Identify which cell holds the provided text, then report its [X, Y] central coordinate. 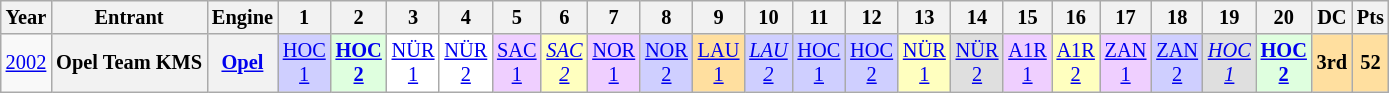
SAC1 [516, 63]
15 [1027, 17]
4 [466, 17]
LAU1 [719, 63]
SAC2 [564, 63]
1 [304, 17]
Opel Team KMS [129, 63]
LAU2 [768, 63]
NOR2 [666, 63]
18 [1177, 17]
Engine [242, 17]
16 [1076, 17]
Entrant [129, 17]
Pts [1370, 17]
2 [359, 17]
3rd [1332, 63]
12 [872, 17]
52 [1370, 63]
5 [516, 17]
13 [924, 17]
8 [666, 17]
10 [768, 17]
7 [614, 17]
A1R1 [1027, 63]
19 [1230, 17]
Year [26, 17]
ZAN1 [1126, 63]
6 [564, 17]
9 [719, 17]
ZAN2 [1177, 63]
14 [978, 17]
Opel [242, 63]
DC [1332, 17]
NOR1 [614, 63]
2002 [26, 63]
17 [1126, 17]
20 [1284, 17]
3 [414, 17]
A1R2 [1076, 63]
11 [820, 17]
